Search for the cell housing the specified text and yield its [x, y] center coordinate. 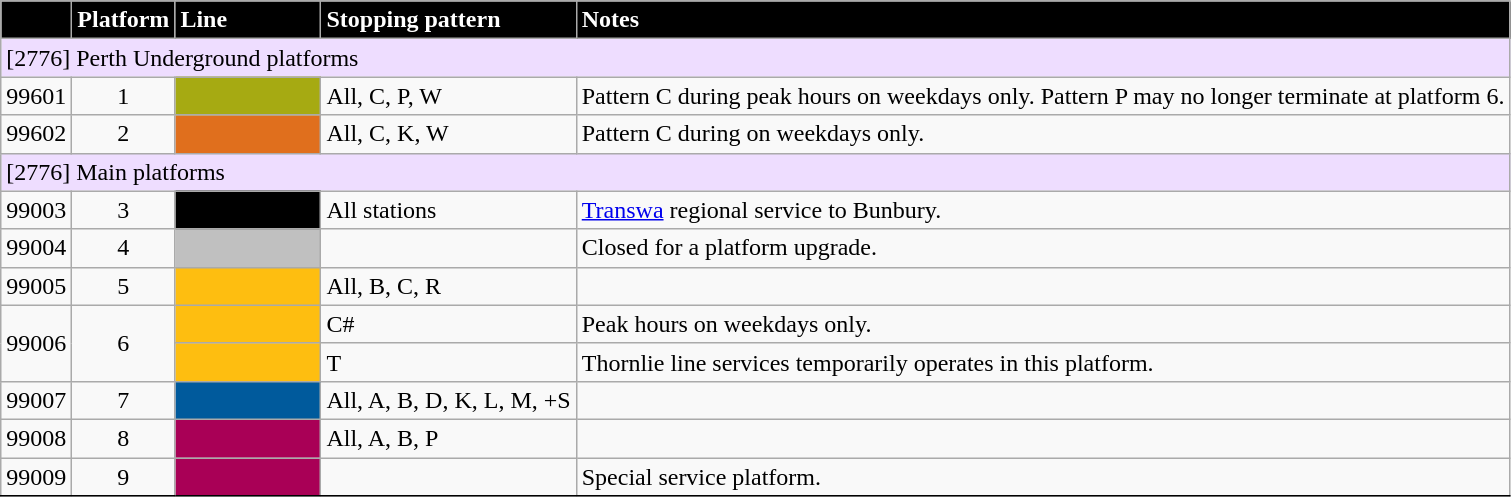
All, C, K, W [448, 134]
[2776] Main platforms [756, 172]
Notes [1043, 20]
C# [448, 324]
99003 [36, 210]
All, B, C, R [448, 286]
8 [124, 438]
99008 [36, 438]
Pattern C during peak hours on weekdays only. Pattern P may no longer terminate at platform 6. [1043, 96]
Thornlie line services temporarily operates in this platform. [1043, 362]
1 [124, 96]
99009 [36, 477]
99007 [36, 400]
Pattern C during on weekdays only. [1043, 134]
Stopping pattern [448, 20]
Transwa regional service to Bunbury. [1043, 210]
7 [124, 400]
Line [248, 20]
All, A, B, P [448, 438]
99005 [36, 286]
99602 [36, 134]
2 [124, 134]
All, C, P, W [448, 96]
[2776] Perth Underground platforms [756, 58]
5 [124, 286]
9 [124, 477]
99601 [36, 96]
Platform [124, 20]
All stations [448, 210]
All, A, B, D, K, L, M, +S [448, 400]
4 [124, 248]
T [448, 362]
6 [124, 343]
99006 [36, 343]
99004 [36, 248]
Closed for a platform upgrade. [1043, 248]
3 [124, 210]
Special service platform. [1043, 477]
Peak hours on weekdays only. [1043, 324]
